Detect which cell encompasses the target text, then output its (x, y) center coordinate. 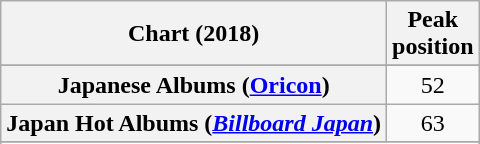
Japan Hot Albums (Billboard Japan) (194, 123)
Chart (2018) (194, 34)
52 (433, 85)
63 (433, 123)
Peakposition (433, 34)
Japanese Albums (Oricon) (194, 85)
